Capture the cell that displays the provided text and extract its [x, y] central coordinate. 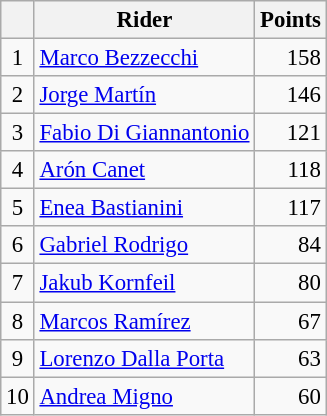
Andrea Migno [144, 396]
121 [290, 133]
84 [290, 245]
4 [18, 170]
2 [18, 95]
10 [18, 396]
Arón Canet [144, 170]
Rider [144, 20]
Jakub Kornfeil [144, 283]
6 [18, 245]
9 [18, 358]
8 [18, 321]
3 [18, 133]
Fabio Di Giannantonio [144, 133]
117 [290, 208]
Marcos Ramírez [144, 321]
Gabriel Rodrigo [144, 245]
67 [290, 321]
63 [290, 358]
Points [290, 20]
Marco Bezzecchi [144, 58]
7 [18, 283]
5 [18, 208]
1 [18, 58]
Jorge Martín [144, 95]
60 [290, 396]
118 [290, 170]
Enea Bastianini [144, 208]
80 [290, 283]
146 [290, 95]
Lorenzo Dalla Porta [144, 358]
158 [290, 58]
